Capture the cell that displays the provided text and extract its [x, y] central coordinate. 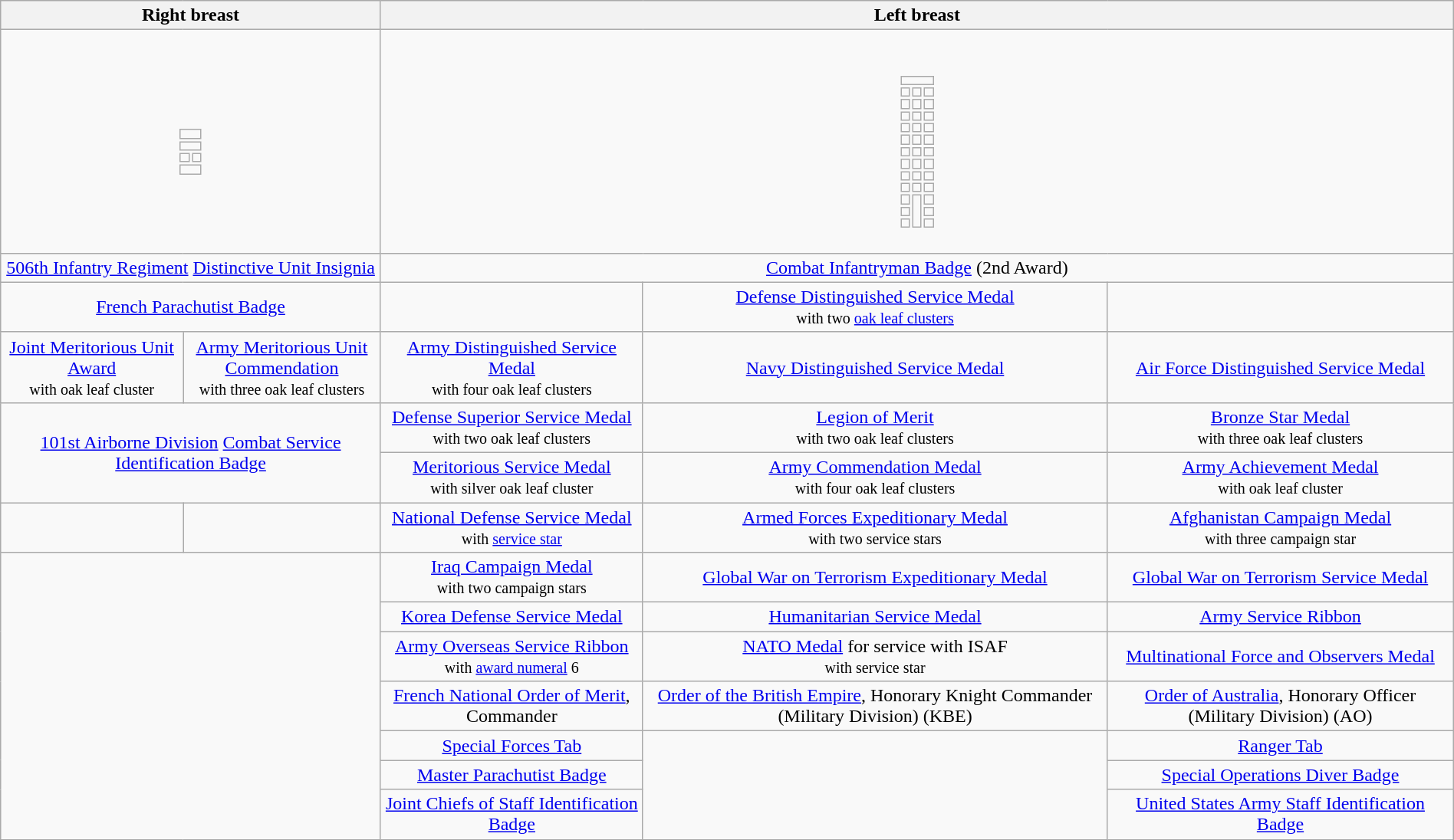
National Defense Service Medalwith service star [512, 527]
United States Army Staff Identification Badge [1281, 814]
Afghanistan Campaign Medalwith three campaign star [1281, 527]
Army Commendation Medalwith four oak leaf clusters [875, 477]
Left breast [917, 15]
Master Parachutist Badge [512, 775]
Army Achievement Medalwith oak leaf cluster [1281, 477]
French National Order of Merit, Commander [512, 707]
Special Operations Diver Badge [1281, 775]
506th Infantry Regiment Distinctive Unit Insignia [191, 267]
Multinational Force and Observers Medal [1281, 656]
Defense Distinguished Service Medalwith two oak leaf clusters [875, 307]
Global War on Terrorism Service Medal [1281, 578]
Humanitarian Service Medal [875, 617]
Army Distinguished Service Medalwith four oak leaf clusters [512, 367]
Army Overseas Service Ribbonwith award numeral 6 [512, 656]
Order of the British Empire, Honorary Knight Commander (Military Division) (KBE) [875, 707]
101st Airborne Division Combat Service Identification Badge [191, 452]
Legion of Meritwith two oak leaf clusters [875, 428]
French Parachutist Badge [191, 307]
Special Forces Tab [512, 746]
Joint Chiefs of Staff Identification Badge [512, 814]
Order of Australia, Honorary Officer (Military Division) (AO) [1281, 707]
Korea Defense Service Medal [512, 617]
Joint Meritorious UnitAwardwith oak leaf cluster [92, 367]
Defense Superior Service Medalwith two oak leaf clusters [512, 428]
Iraq Campaign Medalwith two campaign stars [512, 578]
Combat Infantryman Badge (2nd Award) [917, 267]
NATO Medal for service with ISAFwith service star [875, 656]
Navy Distinguished Service Medal [875, 367]
Army Service Ribbon [1281, 617]
Armed Forces Expeditionary Medalwith two service stars [875, 527]
Army Meritorious UnitCommendationwith three oak leaf clusters [282, 367]
Bronze Star Medalwith three oak leaf clusters [1281, 428]
Right breast [191, 15]
Global War on Terrorism Expeditionary Medal [875, 578]
Air Force Distinguished Service Medal [1281, 367]
Meritorious Service Medalwith silver oak leaf cluster [512, 477]
Ranger Tab [1281, 746]
